Provide the (X, Y) coordinate of the cell's center where the given text is located.  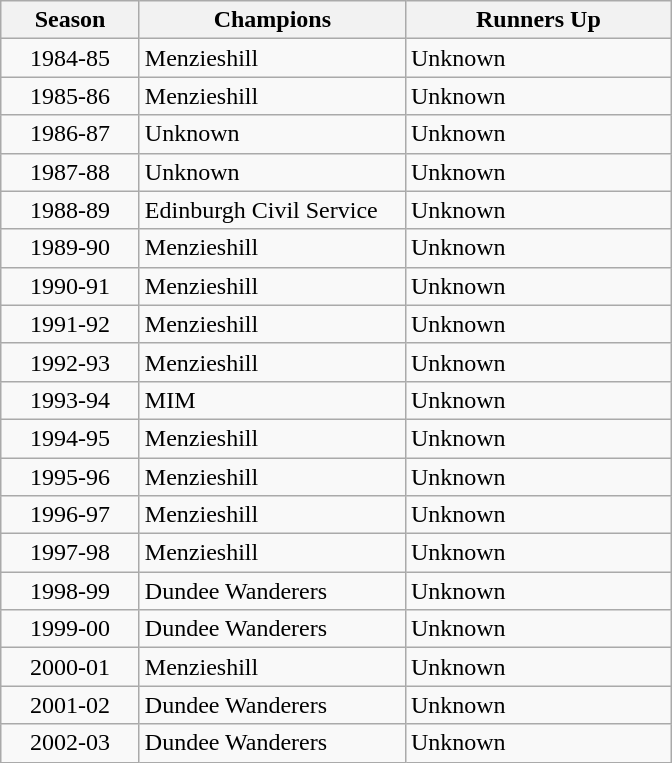
MIM (272, 400)
1990-91 (70, 286)
Runners Up (538, 20)
2002-03 (70, 743)
1992-93 (70, 362)
Season (70, 20)
1986-87 (70, 134)
1984-85 (70, 58)
1993-94 (70, 400)
1987-88 (70, 172)
1999-00 (70, 629)
1991-92 (70, 324)
Edinburgh Civil Service (272, 210)
2000-01 (70, 667)
1985-86 (70, 96)
1996-97 (70, 515)
1988-89 (70, 210)
1997-98 (70, 553)
1994-95 (70, 438)
Champions (272, 20)
1989-90 (70, 248)
1998-99 (70, 591)
1995-96 (70, 477)
2001-02 (70, 705)
